Return the (x, y) coordinate for the center point of the cell that contains the specified text.  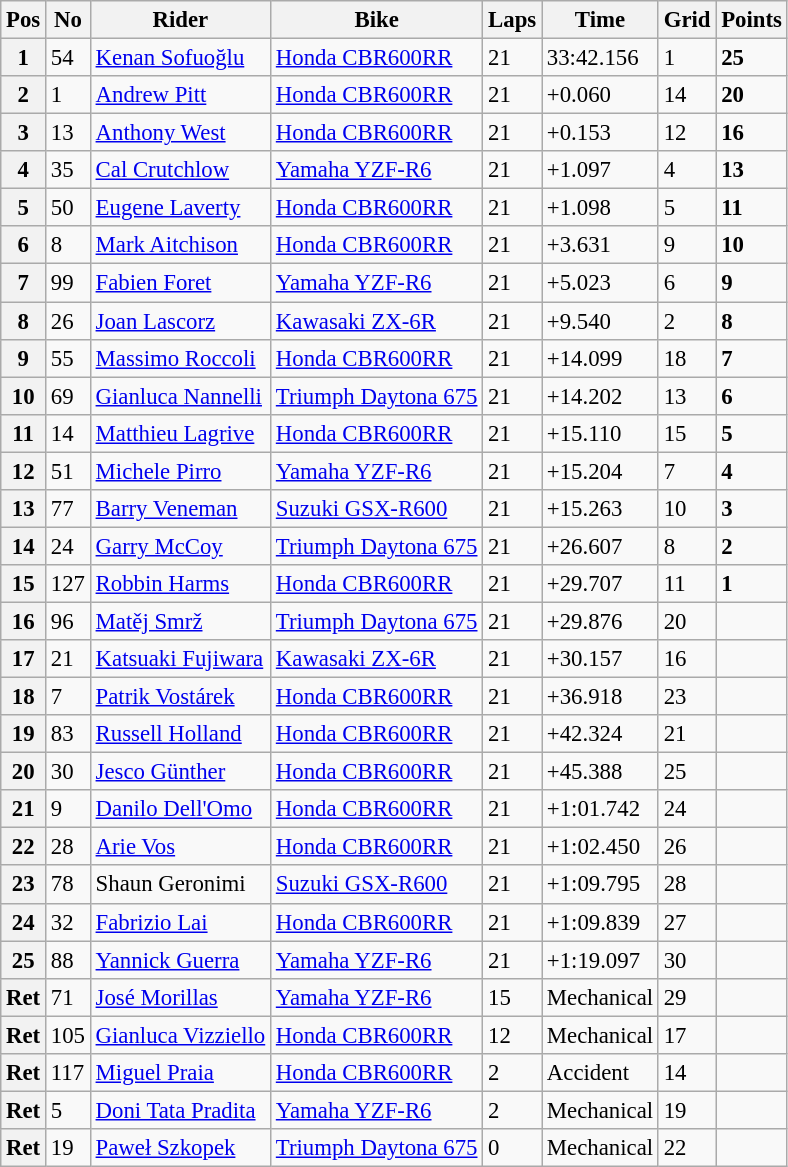
Massimo Roccoli (180, 358)
0 (512, 1148)
55 (68, 358)
+36.918 (600, 697)
99 (68, 283)
Danilo Dell'Omo (180, 809)
Doni Tata Pradita (180, 1110)
77 (68, 509)
Accident (600, 1073)
Katsuaki Fujiwara (180, 659)
+15.204 (600, 471)
Jesco Günther (180, 772)
+30.157 (600, 659)
117 (68, 1073)
Patrik Vostárek (180, 697)
José Morillas (180, 997)
+15.263 (600, 509)
83 (68, 734)
+1.098 (600, 208)
Barry Veneman (180, 509)
Paweł Szkopek (180, 1148)
71 (68, 997)
Kenan Sofuoğlu (180, 58)
+14.099 (600, 358)
+0.153 (600, 133)
+1:09.839 (600, 922)
+1:09.795 (600, 885)
+1:01.742 (600, 809)
88 (68, 960)
Joan Lascorz (180, 321)
Mark Aitchison (180, 245)
+1:02.450 (600, 847)
Gianluca Vizziello (180, 1035)
Miguel Praia (180, 1073)
Robbin Harms (180, 584)
+26.607 (600, 546)
+1:19.097 (600, 960)
50 (68, 208)
No (68, 20)
69 (68, 396)
Russell Holland (180, 734)
+5.023 (600, 283)
Garry McCoy (180, 546)
+14.202 (600, 396)
Arie Vos (180, 847)
+1.097 (600, 170)
32 (68, 922)
35 (68, 170)
Fabien Foret (180, 283)
Grid (686, 20)
Matěj Smrž (180, 621)
Rider (180, 20)
+9.540 (600, 321)
Shaun Geronimi (180, 885)
Laps (512, 20)
Cal Crutchlow (180, 170)
Points (752, 20)
+42.324 (600, 734)
29 (686, 997)
51 (68, 471)
78 (68, 885)
27 (686, 922)
+3.631 (600, 245)
+29.876 (600, 621)
Yannick Guerra (180, 960)
+45.388 (600, 772)
127 (68, 584)
Pos (24, 20)
Michele Pirro (180, 471)
105 (68, 1035)
+0.060 (600, 95)
Time (600, 20)
54 (68, 58)
Eugene Laverty (180, 208)
Gianluca Nannelli (180, 396)
Fabrizio Lai (180, 922)
Matthieu Lagrive (180, 433)
Bike (377, 20)
+29.707 (600, 584)
Anthony West (180, 133)
Andrew Pitt (180, 95)
+15.110 (600, 433)
96 (68, 621)
33:42.156 (600, 58)
